Pinpoint the cell where the given text exists, returning its [x, y] midpoint coordinate. 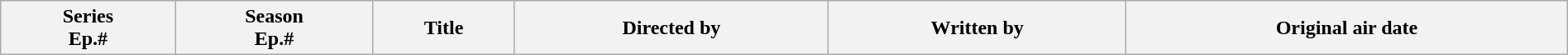
SeasonEp.# [275, 28]
SeriesEp.# [88, 28]
Title [443, 28]
Written by [978, 28]
Directed by [672, 28]
Original air date [1347, 28]
